Extract the [X, Y] coordinate from the center of the cell holding the provided text.  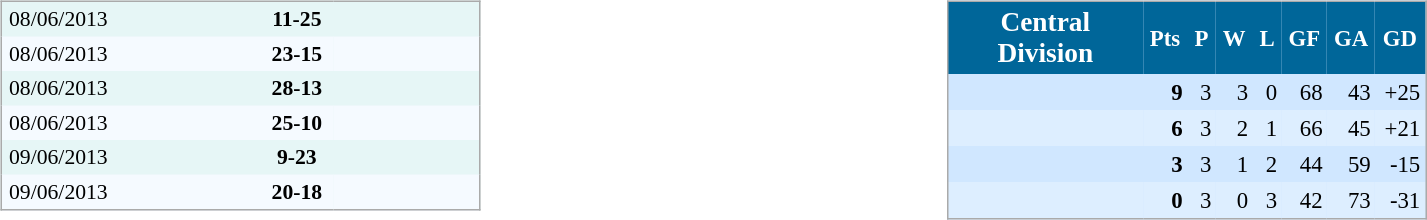
P [1202, 38]
GD [1400, 38]
+21 [1400, 128]
-15 [1400, 164]
66 [1305, 128]
6 [1165, 128]
+25 [1400, 92]
23-15 [296, 53]
GF [1305, 38]
28-13 [296, 88]
Pts [1165, 38]
45 [1351, 128]
GA [1351, 38]
-31 [1400, 200]
20-18 [296, 192]
42 [1305, 200]
9 [1165, 92]
9-23 [296, 157]
Central Division [1045, 38]
73 [1351, 200]
68 [1305, 92]
59 [1351, 164]
11-25 [296, 18]
W [1234, 38]
25-10 [296, 123]
44 [1305, 164]
43 [1351, 92]
L [1268, 38]
